Provide the (X, Y) coordinate of the cell's center where the given text is located.  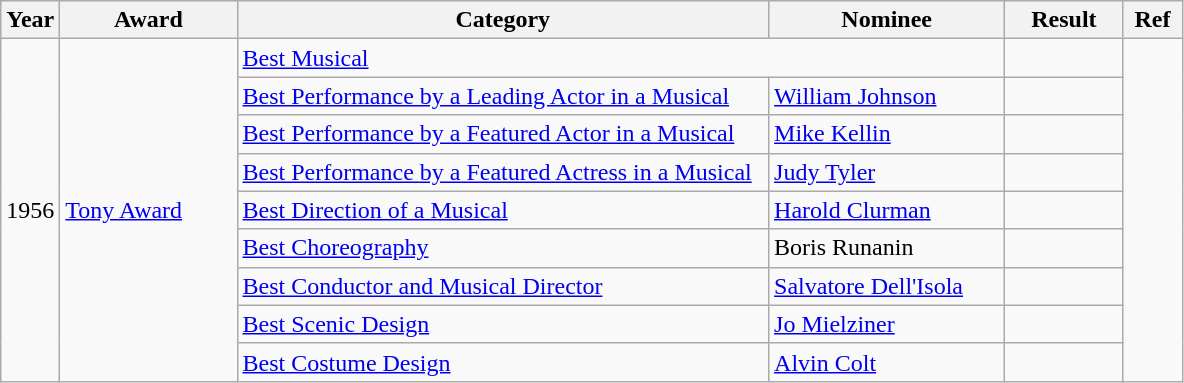
Year (30, 20)
Best Costume Design (503, 362)
Alvin Colt (887, 362)
Result (1064, 20)
Best Direction of a Musical (503, 210)
Best Choreography (503, 248)
Best Performance by a Featured Actor in a Musical (503, 134)
Nominee (887, 20)
Mike Kellin (887, 134)
Best Performance by a Featured Actress in a Musical (503, 172)
1956 (30, 210)
Ref (1152, 20)
Boris Runanin (887, 248)
Salvatore Dell'Isola (887, 286)
Best Scenic Design (503, 324)
Judy Tyler (887, 172)
Best Performance by a Leading Actor in a Musical (503, 96)
Category (503, 20)
Harold Clurman (887, 210)
Best Conductor and Musical Director (503, 286)
Tony Award (148, 210)
Best Musical (621, 58)
William Johnson (887, 96)
Award (148, 20)
Jo Mielziner (887, 324)
